Identify which cell holds the provided text, then report its [X, Y] central coordinate. 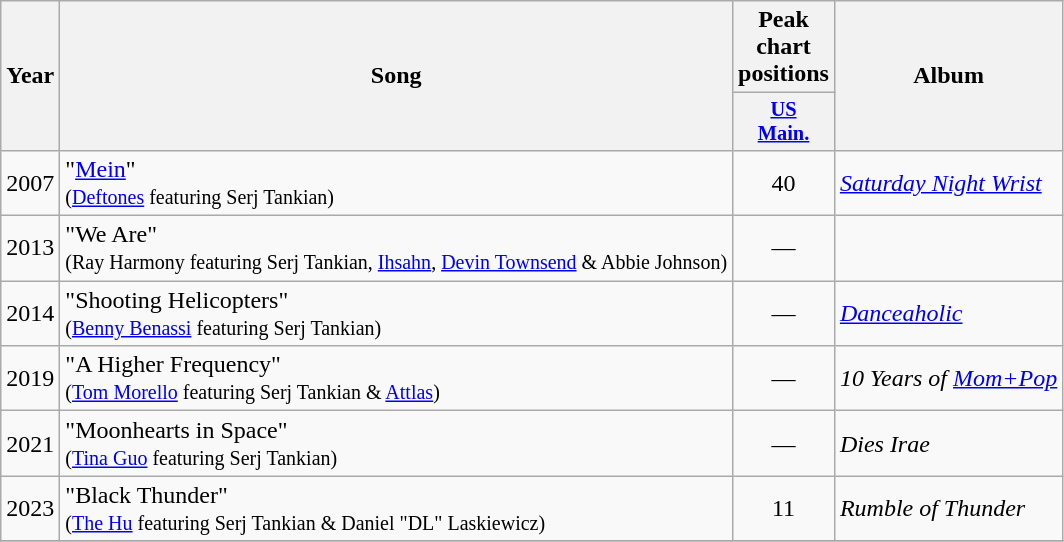
Peak chart positions [784, 47]
40 [784, 182]
2014 [30, 314]
2019 [30, 378]
Song [396, 76]
"A Higher Frequency"(Tom Morello featuring Serj Tankian & Attlas) [396, 378]
Saturday Night Wrist [948, 182]
2007 [30, 182]
"Mein"(Deftones featuring Serj Tankian) [396, 182]
Year [30, 76]
Rumble of Thunder [948, 508]
11 [784, 508]
2021 [30, 444]
USMain. [784, 122]
"We Are"(Ray Harmony featuring Serj Tankian, Ihsahn, Devin Townsend & Abbie Johnson) [396, 248]
2023 [30, 508]
2013 [30, 248]
"Shooting Helicopters"(Benny Benassi featuring Serj Tankian) [396, 314]
Danceaholic [948, 314]
10 Years of Mom+Pop [948, 378]
Dies Irae [948, 444]
Album [948, 76]
"Moonhearts in Space"(Tina Guo featuring Serj Tankian) [396, 444]
"Black Thunder"(The Hu featuring Serj Tankian & Daniel "DL" Laskiewicz) [396, 508]
